Return the [X, Y] coordinate for the center point of the cell that contains the specified text.  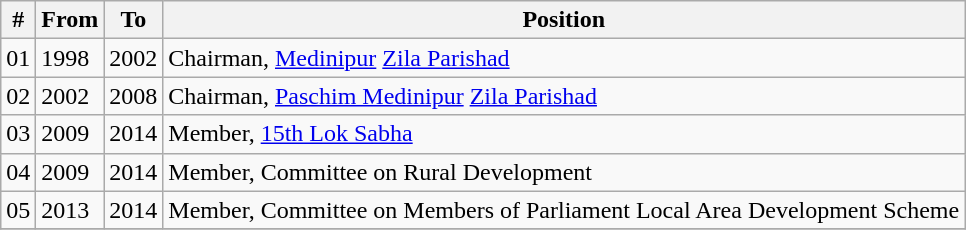
To [134, 20]
Member, Committee on Members of Parliament Local Area Development Scheme [564, 210]
2008 [134, 96]
02 [18, 96]
From [70, 20]
03 [18, 134]
Member, 15th Lok Sabha [564, 134]
01 [18, 58]
Chairman, Paschim Medinipur Zila Parishad [564, 96]
04 [18, 172]
Member, Committee on Rural Development [564, 172]
# [18, 20]
2013 [70, 210]
1998 [70, 58]
05 [18, 210]
Position [564, 20]
Chairman, Medinipur Zila Parishad [564, 58]
